Output the [x, y] coordinate of the center of the cell containing the given text.  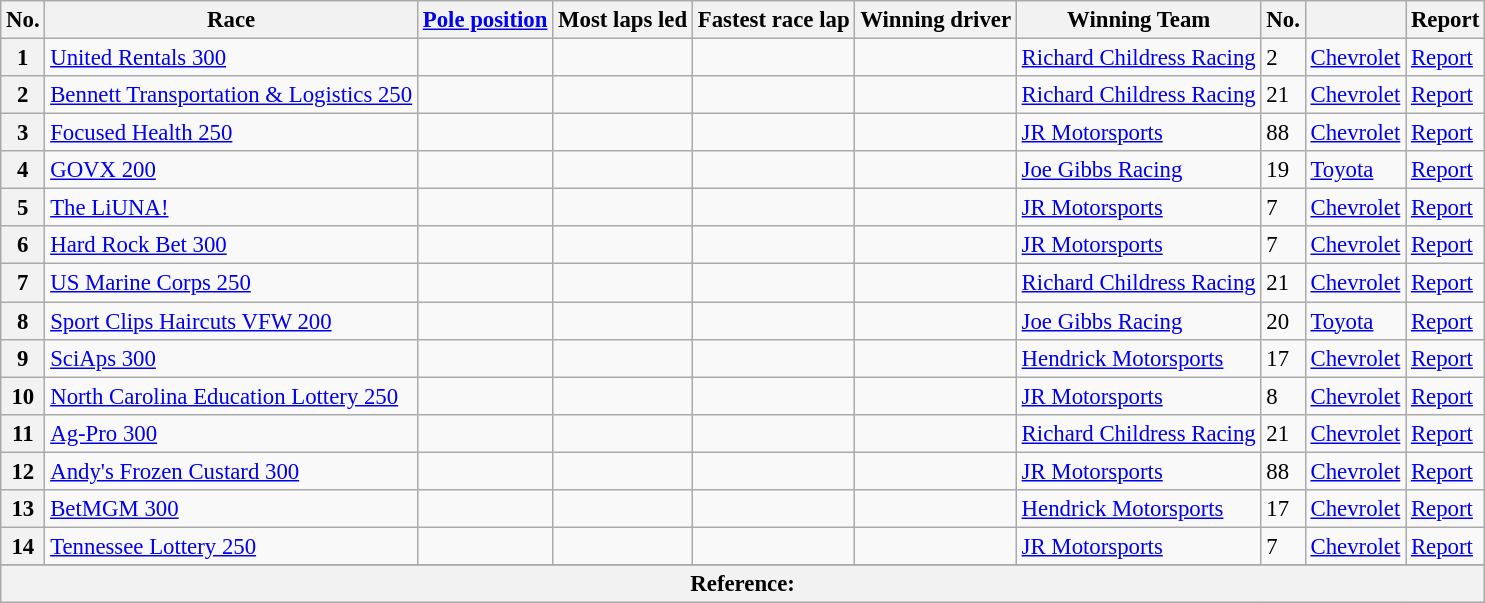
Race [232, 20]
Ag-Pro 300 [232, 433]
Reference: [743, 584]
Winning Team [1138, 20]
20 [1283, 321]
United Rentals 300 [232, 58]
Bennett Transportation & Logistics 250 [232, 95]
6 [23, 245]
Pole position [484, 20]
10 [23, 396]
3 [23, 133]
19 [1283, 170]
GOVX 200 [232, 170]
13 [23, 509]
Sport Clips Haircuts VFW 200 [232, 321]
Winning driver [936, 20]
Hard Rock Bet 300 [232, 245]
1 [23, 58]
12 [23, 471]
North Carolina Education Lottery 250 [232, 396]
SciAps 300 [232, 358]
9 [23, 358]
Tennessee Lottery 250 [232, 546]
BetMGM 300 [232, 509]
Focused Health 250 [232, 133]
The LiUNA! [232, 208]
4 [23, 170]
Most laps led [623, 20]
11 [23, 433]
Andy's Frozen Custard 300 [232, 471]
Fastest race lap [773, 20]
US Marine Corps 250 [232, 283]
14 [23, 546]
5 [23, 208]
